Identify which cell holds the provided text, then report its (X, Y) central coordinate. 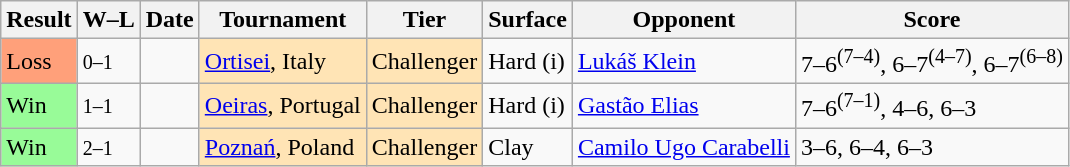
7–6(7–1), 4–6, 6–3 (932, 106)
Ortisei, Italy (282, 62)
Gastão Elias (684, 106)
W–L (108, 20)
Clay (528, 147)
Result (39, 20)
0–1 (108, 62)
Loss (39, 62)
7–6(7–4), 6–7(4–7), 6–7(6–8) (932, 62)
2–1 (108, 147)
Oeiras, Portugal (282, 106)
Score (932, 20)
3–6, 6–4, 6–3 (932, 147)
1–1 (108, 106)
Tier (424, 20)
Poznań, Poland (282, 147)
Lukáš Klein (684, 62)
Camilo Ugo Carabelli (684, 147)
Tournament (282, 20)
Date (170, 20)
Opponent (684, 20)
Surface (528, 20)
